Output the [x, y] coordinate of the center of the cell containing the given text.  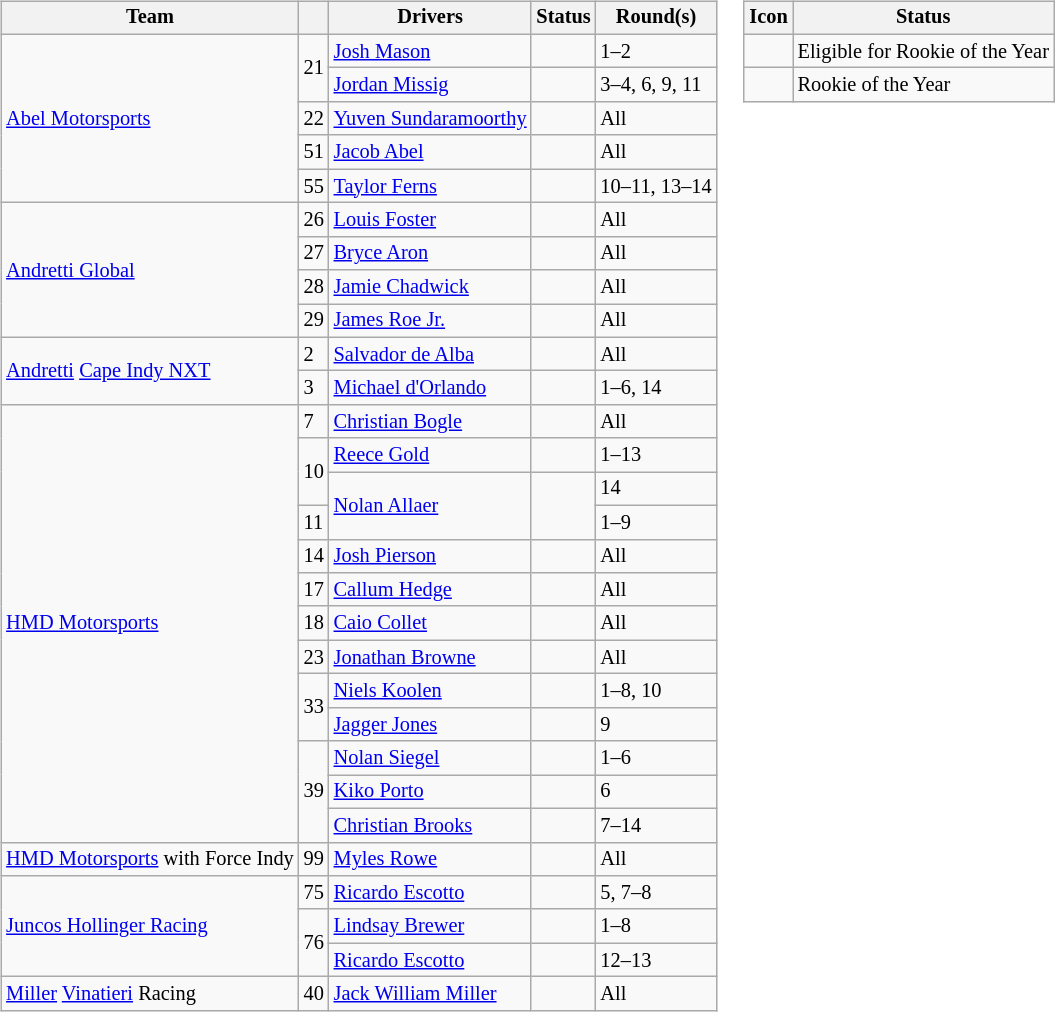
Round(s) [656, 18]
Jonathan Browne [430, 657]
33 [314, 708]
Bryce Aron [430, 253]
1–13 [656, 455]
51 [314, 152]
HMD Motorsports with Force Indy [150, 859]
Kiko Porto [430, 792]
7 [314, 422]
Abel Motorsports [150, 118]
11 [314, 522]
Reece Gold [430, 455]
7–14 [656, 825]
Jacob Abel [430, 152]
HMD Motorsports [150, 624]
James Roe Jr. [430, 321]
Drivers [430, 18]
18 [314, 623]
Myles Rowe [430, 859]
99 [314, 859]
10–11, 13–14 [656, 186]
Christian Brooks [430, 825]
Taylor Ferns [430, 186]
23 [314, 657]
6 [656, 792]
9 [656, 724]
Caio Collet [430, 623]
Jordan Missig [430, 85]
40 [314, 994]
21 [314, 68]
Lindsay Brewer [430, 926]
1–6 [656, 758]
Callum Hedge [430, 590]
2 [314, 354]
Nolan Siegel [430, 758]
Josh Mason [430, 51]
1–2 [656, 51]
27 [314, 253]
Jack William Miller [430, 994]
55 [314, 186]
Andretti Cape Indy NXT [150, 370]
Jamie Chadwick [430, 287]
Louis Foster [430, 220]
Salvador de Alba [430, 354]
Rookie of the Year [924, 85]
22 [314, 119]
1–8, 10 [656, 691]
Michael d'Orlando [430, 388]
3 [314, 388]
Team [150, 18]
Eligible for Rookie of the Year [924, 51]
17 [314, 590]
1–8 [656, 926]
Nolan Allaer [430, 506]
Miller Vinatieri Racing [150, 994]
12–13 [656, 960]
Christian Bogle [430, 422]
Josh Pierson [430, 556]
39 [314, 792]
Jagger Jones [430, 724]
Niels Koolen [430, 691]
Juncos Hollinger Racing [150, 926]
1–6, 14 [656, 388]
Icon [768, 18]
3–4, 6, 9, 11 [656, 85]
28 [314, 287]
Andretti Global [150, 270]
Yuven Sundaramoorthy [430, 119]
26 [314, 220]
76 [314, 942]
10 [314, 472]
5, 7–8 [656, 893]
1–9 [656, 522]
29 [314, 321]
75 [314, 893]
